Return the (x, y) coordinate for the center point of the cell that contains the specified text.  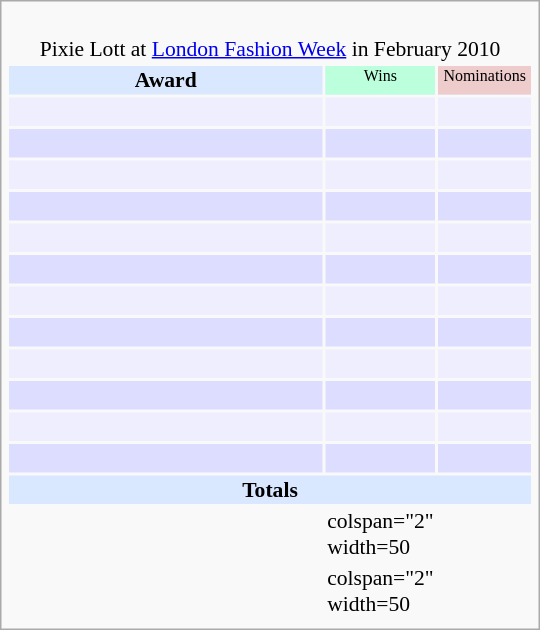
Pixie Lott at London Fashion Week in February 2010 (270, 36)
Totals (270, 489)
Award (166, 80)
Nominations (484, 80)
Wins (381, 80)
